Locate the cell with the specified text and output its [x, y] center coordinate. 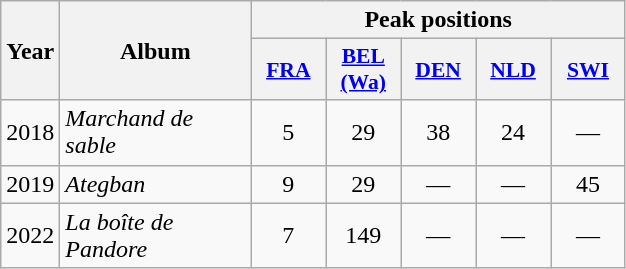
2018 [30, 132]
La boîte de Pandore [156, 236]
Peak positions [438, 20]
BEL(Wa) [364, 70]
149 [364, 236]
NLD [514, 70]
2019 [30, 184]
SWI [588, 70]
45 [588, 184]
7 [288, 236]
5 [288, 132]
24 [514, 132]
Ategban [156, 184]
DEN [438, 70]
Year [30, 50]
38 [438, 132]
2022 [30, 236]
FRA [288, 70]
Marchand de sable [156, 132]
9 [288, 184]
Album [156, 50]
